Pinpoint the cell where the given text exists, returning its [x, y] midpoint coordinate. 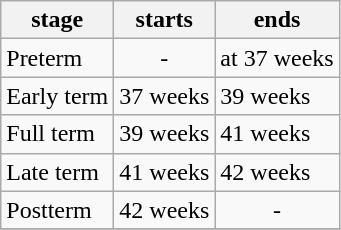
Early term [58, 96]
Preterm [58, 58]
Postterm [58, 210]
starts [164, 20]
stage [58, 20]
Late term [58, 172]
Full term [58, 134]
at 37 weeks [277, 58]
ends [277, 20]
37 weeks [164, 96]
